From the cell containing the given text, extract its center point as (X, Y) coordinate. 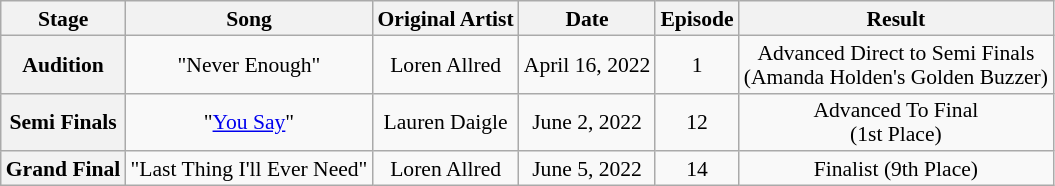
"Never Enough" (248, 64)
Date (588, 18)
Grand Final (64, 169)
"Last Thing I'll Ever Need" (248, 169)
June 5, 2022 (588, 169)
Lauren Daigle (445, 122)
Stage (64, 18)
1 (696, 64)
Semi Finals (64, 122)
"You Say" (248, 122)
Original Artist (445, 18)
June 2, 2022 (588, 122)
12 (696, 122)
14 (696, 169)
Advanced To Final (1st Place) (896, 122)
Song (248, 18)
Advanced Direct to Semi Finals (Amanda Holden's Golden Buzzer) (896, 64)
Audition (64, 64)
April 16, 2022 (588, 64)
Result (896, 18)
Finalist (9th Place) (896, 169)
Episode (696, 18)
